Extract the [X, Y] coordinate from the center of the cell holding the provided text.  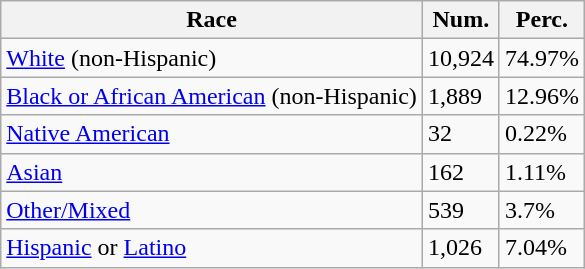
Num. [460, 20]
12.96% [542, 96]
Race [212, 20]
1,889 [460, 96]
Asian [212, 172]
Perc. [542, 20]
White (non-Hispanic) [212, 58]
10,924 [460, 58]
Black or African American (non-Hispanic) [212, 96]
0.22% [542, 134]
Other/Mixed [212, 210]
1.11% [542, 172]
1,026 [460, 248]
3.7% [542, 210]
Native American [212, 134]
Hispanic or Latino [212, 248]
162 [460, 172]
7.04% [542, 248]
539 [460, 210]
32 [460, 134]
74.97% [542, 58]
